For the text-containing cell, return its midpoint in [x, y] coordinate format. 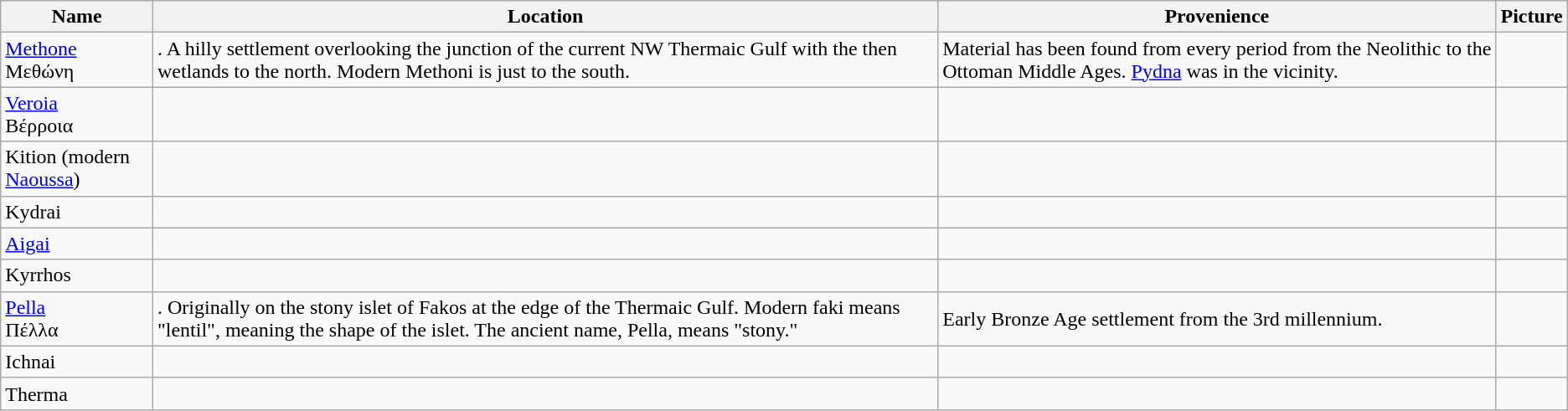
Provenience [1217, 17]
PellaΠέλλα [77, 318]
Material has been found from every period from the Neolithic to the Ottoman Middle Ages. Pydna was in the vicinity. [1217, 60]
Aigai [77, 244]
Ichnai [77, 362]
VeroiaΒέρροια [77, 114]
Picture [1531, 17]
MethoneΜεθώνη [77, 60]
Name [77, 17]
Early Bronze Age settlement from the 3rd millennium. [1217, 318]
Therma [77, 393]
Kyrrhos [77, 275]
Kydrai [77, 212]
Location [544, 17]
Kition (modern Naoussa) [77, 169]
